Identify which cell holds the provided text, then report its (x, y) central coordinate. 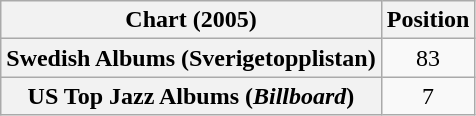
Chart (2005) (191, 20)
83 (428, 58)
US Top Jazz Albums (Billboard) (191, 96)
7 (428, 96)
Position (428, 20)
Swedish Albums (Sverigetopplistan) (191, 58)
